Determine the [X, Y] coordinate at the center of the cell enclosing the given text.  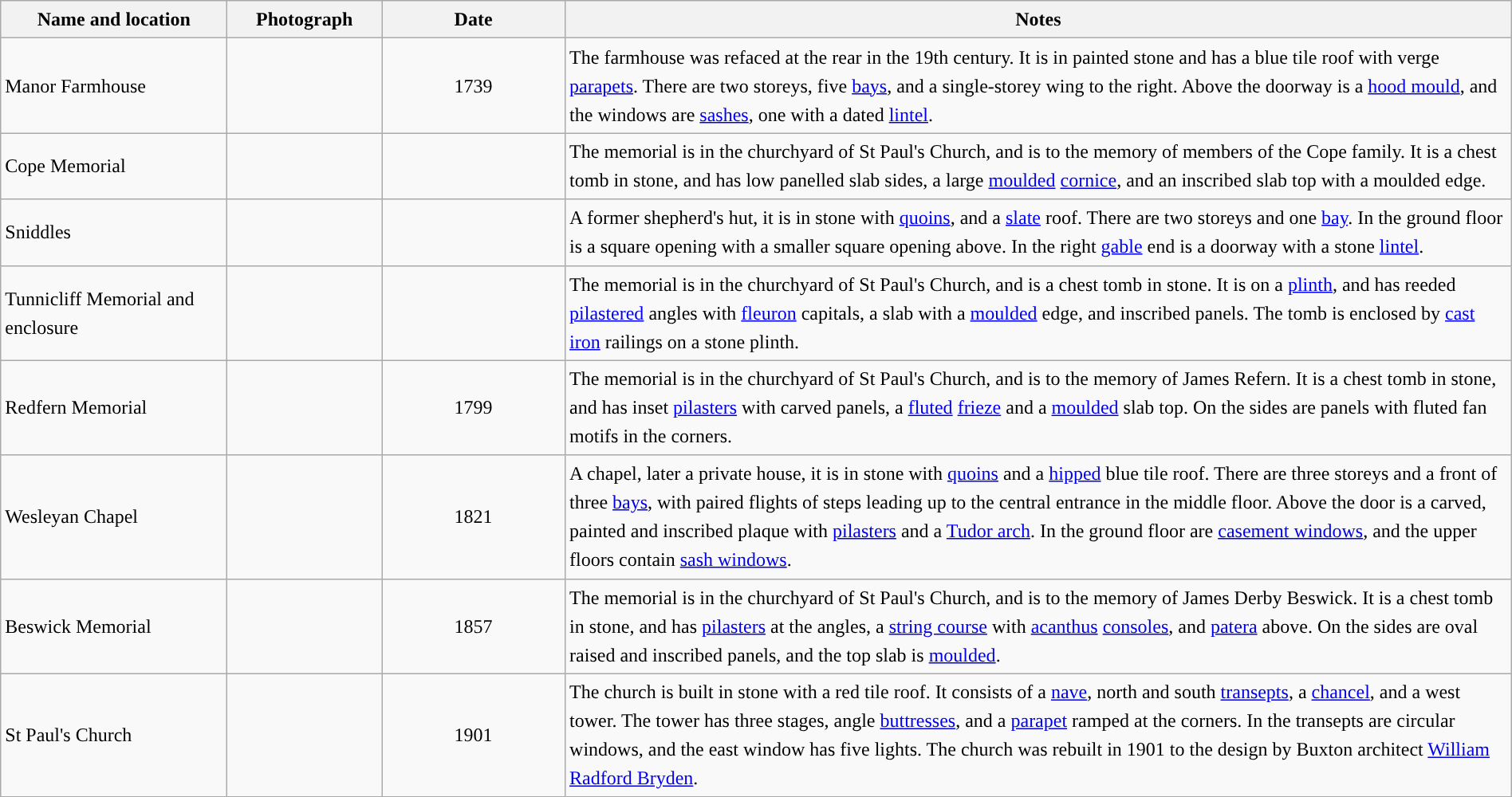
Notes [1038, 19]
Sniddles [114, 233]
Redfern Memorial [114, 408]
Beswick Memorial [114, 626]
1799 [474, 408]
Manor Farmhouse [114, 86]
1821 [474, 516]
1857 [474, 626]
Wesleyan Chapel [114, 516]
1901 [474, 735]
Cope Memorial [114, 166]
Tunnicliff Memorial and enclosure [114, 312]
Date [474, 19]
Photograph [305, 19]
1739 [474, 86]
Name and location [114, 19]
St Paul's Church [114, 735]
